Detect which cell encompasses the target text, then output its (x, y) center coordinate. 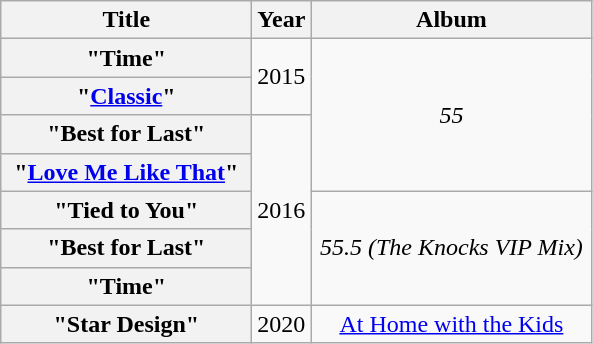
2020 (282, 324)
55.5 (The Knocks VIP Mix) (452, 248)
55 (452, 115)
Album (452, 20)
Title (126, 20)
"Tied to You" (126, 210)
"Love Me Like That" (126, 172)
"Classic" (126, 96)
At Home with the Kids (452, 324)
Year (282, 20)
2016 (282, 210)
"Star Design" (126, 324)
2015 (282, 77)
